Provide the (X, Y) coordinate of the cell's center where the given text is located.  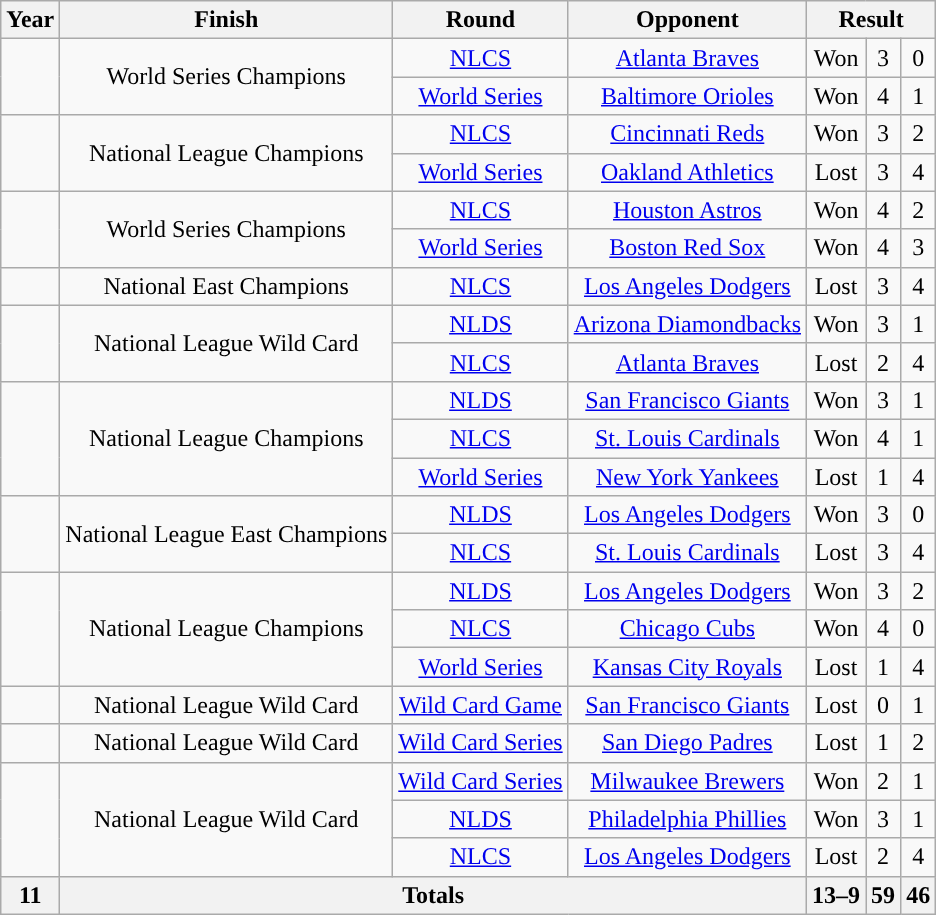
Year (30, 20)
Oakland Athletics (687, 172)
Finish (226, 20)
National East Champions (226, 286)
59 (884, 895)
National League East Champions (226, 534)
13–9 (836, 895)
Kansas City Royals (687, 667)
Cincinnati Reds (687, 134)
New York Yankees (687, 477)
11 (30, 895)
Opponent (687, 20)
Chicago Cubs (687, 629)
Baltimore Orioles (687, 96)
Milwaukee Brewers (687, 781)
Philadelphia Phillies (687, 819)
Arizona Diamondbacks (687, 324)
Boston Red Sox (687, 248)
Totals (434, 895)
Round (480, 20)
46 (918, 895)
San Diego Padres (687, 743)
Houston Astros (687, 210)
Wild Card Game (480, 705)
Result (872, 20)
